Identify which cell holds the provided text, then report its (x, y) central coordinate. 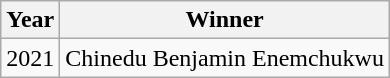
Winner (225, 20)
Year (30, 20)
Chinedu Benjamin Enemchukwu (225, 58)
2021 (30, 58)
